Return (X, Y) of the center of cell containing provided text 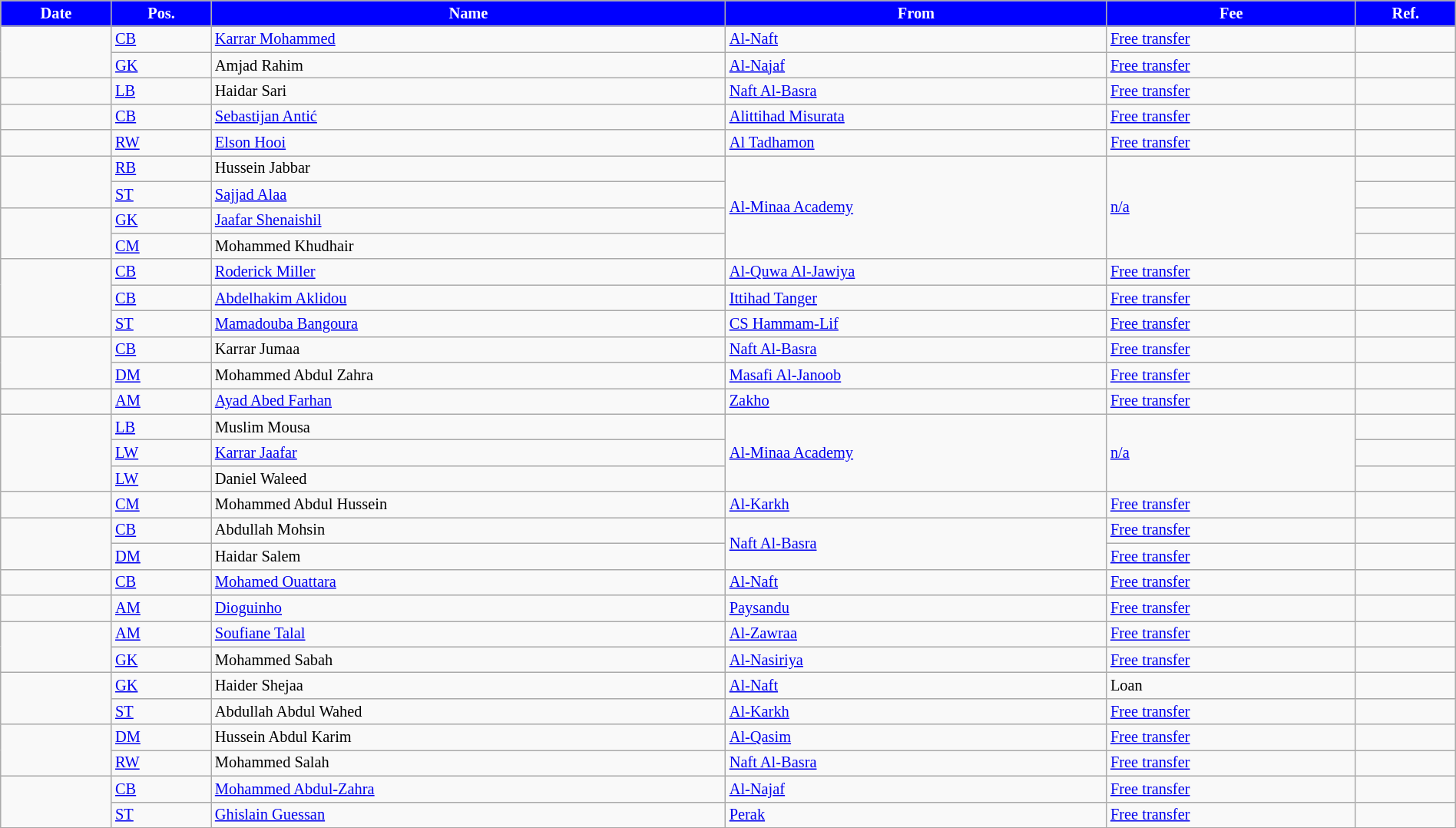
Sajjad Alaa (468, 194)
Mohamed Ouattara (468, 582)
Name (468, 13)
Hussein Jabbar (468, 168)
Al-Qasim (916, 737)
Daniel Waleed (468, 479)
Mohammed Abdul Zahra (468, 376)
Muslim Mousa (468, 427)
Al-Quwa Al-Jawiya (916, 272)
Amjad Rahim (468, 65)
RB (161, 168)
Karrar Jaafar (468, 452)
Al Tadhamon (916, 143)
Mohammed Salah (468, 763)
Roderick Miller (468, 272)
Perak (916, 815)
Ghislain Guessan (468, 815)
Ayad Abed Farhan (468, 401)
Loan (1231, 685)
Paysandu (916, 608)
Mamadouba Bangoura (468, 323)
Fee (1231, 13)
Karrar Jumaa (468, 349)
Mohammed Abdul Hussein (468, 505)
Sebastijan Antić (468, 117)
Jaafar Shenaishil (468, 220)
Haidar Sari (468, 91)
Date (56, 13)
Ref. (1405, 13)
Alittihad Misurata (916, 117)
Haider Shejaa (468, 685)
Soufiane Talal (468, 634)
Al-Zawraa (916, 634)
Dioguinho (468, 608)
Abdullah Abdul Wahed (468, 711)
Elson Hooi (468, 143)
Al-Nasiriya (916, 660)
Mohammed Khudhair (468, 246)
Abdullah Mohsin (468, 530)
Mohammed Abdul-Zahra (468, 789)
From (916, 13)
Zakho (916, 401)
Pos. (161, 13)
Mohammed Sabah (468, 660)
CS Hammam-Lif (916, 323)
Karrar Mohammed (468, 39)
Haidar Salem (468, 556)
Ittihad Tanger (916, 298)
Masafi Al-Janoob (916, 376)
Hussein Abdul Karim (468, 737)
Abdelhakim Aklidou (468, 298)
